Output the [x, y] coordinate of the center of the cell containing the given text.  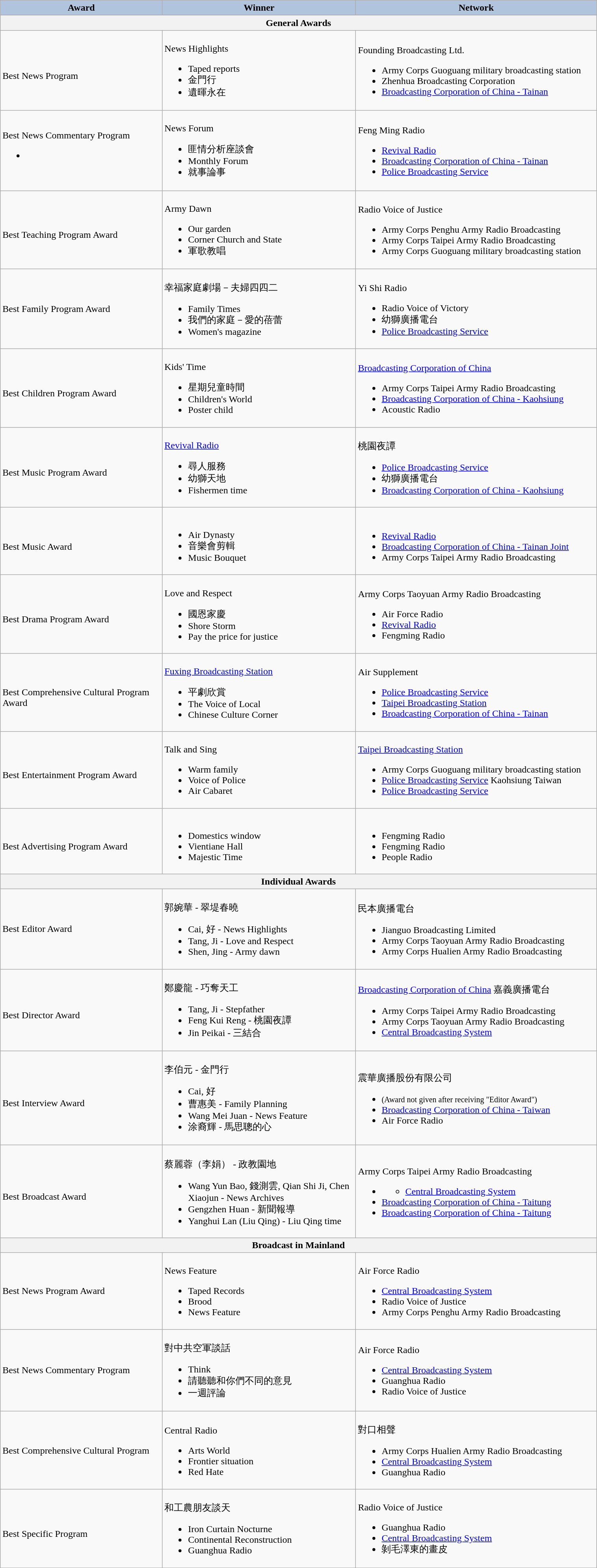
蔡麗蓉（李娟） - 政教園地Wang Yun Bao, 錢測雲, Qian Shi Ji, Chen Xiaojun - News ArchivesGengzhen Huan - 新聞報導Yanghui Lan (Liu Qing) - Liu Qing time [259, 1192]
李伯元 - 金門行Cai, 好曹惠美 - Family PlanningWang Mei Juan - News Feature涂裔輝 - 馬思聰的心 [259, 1098]
General Awards [299, 23]
Love and Respect國恩家慶Shore StormPay the price for justice [259, 614]
Best Children Program Award [81, 388]
Best Music Award [81, 541]
Feng Ming RadioRevival RadioBroadcasting Corporation of China - TainanPolice Broadcasting Service [476, 151]
Broadcasting Corporation of ChinaArmy Corps Taipei Army Radio BroadcastingBroadcasting Corporation of China - KaohsiungAcoustic Radio [476, 388]
鄭慶龍 - 巧奪天工Tang, Ji - StepfatherFeng Kui Reng - 桃園夜譚Jin Peikai - 三結合 [259, 1010]
Award [81, 8]
Radio Voice of JusticeGuanghua RadioCentral Broadcasting System剝毛澤東的畫皮 [476, 1529]
Kids' Time星期兒童時間Children's WorldPoster child [259, 388]
郭婉華 - 翠堤春曉Cai, 好 - News HighlightsTang, Ji - Love and RespectShen, Jing - Army dawn [259, 929]
Army DawnOur gardenCorner Church and State軍歌教唱 [259, 230]
桃園夜譚Police Broadcasting Service幼獅廣播電台Broadcasting Corporation of China - Kaohsiung [476, 467]
Winner [259, 8]
Individual Awards [299, 881]
Best News Program [81, 70]
News FeatureTaped RecordsBroodNews Feature [259, 1291]
Best Drama Program Award [81, 614]
Fengming RadioFengming RadioPeople Radio [476, 841]
Fuxing Broadcasting Station平劇欣賞The Voice of LocalChinese Culture Corner [259, 693]
Founding Broadcasting Ltd.Army Corps Guoguang military broadcasting stationZhenhua Broadcasting CorporationBroadcasting Corporation of China - Tainan [476, 70]
Best Advertising Program Award [81, 841]
News HighlightsTaped reports金門行遺暉永在 [259, 70]
Best Broadcast Award [81, 1192]
Air Dynasty音樂會剪輯Music Bouquet [259, 541]
Domestics windowVientiane HallMajestic Time [259, 841]
Best Specific Program [81, 1529]
Network [476, 8]
Best News Program Award [81, 1291]
Air Force RadioCentral Broadcasting SystemRadio Voice of JusticeArmy Corps Penghu Army Radio Broadcasting [476, 1291]
Best Music Program Award [81, 467]
Best Comprehensive Cultural Program [81, 1450]
Yi Shi RadioRadio Voice of Victory幼獅廣播電台Police Broadcasting Service [476, 309]
民本廣播電台Jianguo Broadcasting LimitedArmy Corps Taoyuan Army Radio BroadcastingArmy Corps Hualien Army Radio Broadcasting [476, 929]
Best Interview Award [81, 1098]
Best Teaching Program Award [81, 230]
Best Comprehensive Cultural Program Award [81, 693]
Best Entertainment Program Award [81, 770]
震華廣播股份有限公司(Award not given after receiving "Editor Award")Broadcasting Corporation of China - TaiwanAir Force Radio [476, 1098]
Best Family Program Award [81, 309]
和工農朋友談天Iron Curtain NocturneContinental ReconstructionGuanghua Radio [259, 1529]
Broadcast in Mainland [299, 1245]
Air Force RadioCentral Broadcasting SystemGuanghua RadioRadio Voice of Justice [476, 1370]
Best Director Award [81, 1010]
Central RadioArts WorldFrontier situationRed Hate [259, 1450]
對中共空軍談話Think請聽聽和你們不同的意見一週評論 [259, 1370]
Best Editor Award [81, 929]
Revival RadioBroadcasting Corporation of China - Tainan JointArmy Corps Taipei Army Radio Broadcasting [476, 541]
幸福家庭劇場－夫婦四四二Family Times我們的家庭－愛的蓓蕾Women's magazine [259, 309]
Air SupplementPolice Broadcasting ServiceTaipei Broadcasting StationBroadcasting Corporation of China - Tainan [476, 693]
Revival Radio尋人服務幼獅天地Fishermen time [259, 467]
對口相聲Army Corps Hualien Army Radio BroadcastingCentral Broadcasting SystemGuanghua Radio [476, 1450]
Taipei Broadcasting StationArmy Corps Guoguang military broadcasting stationPolice Broadcasting Service Kaohsiung TaiwanPolice Broadcasting Service [476, 770]
Talk and SingWarm familyVoice of PoliceAir Cabaret [259, 770]
News Forum匪情分析座談會Monthly Forum就事論事 [259, 151]
Army Corps Taoyuan Army Radio BroadcastingAir Force RadioRevival RadioFengming Radio [476, 614]
